Find where the given text appears and provide that cell's center as (X, Y) coordinate. 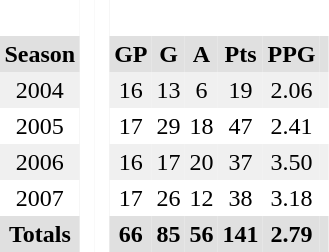
GP (131, 54)
2004 (40, 90)
29 (168, 126)
2007 (40, 198)
19 (240, 90)
3.50 (292, 162)
G (168, 54)
Season (40, 54)
141 (240, 234)
Pts (240, 54)
37 (240, 162)
A (202, 54)
2006 (40, 162)
Totals (40, 234)
PPG (292, 54)
2.06 (292, 90)
66 (131, 234)
38 (240, 198)
13 (168, 90)
47 (240, 126)
3.18 (292, 198)
18 (202, 126)
2.79 (292, 234)
2005 (40, 126)
56 (202, 234)
12 (202, 198)
6 (202, 90)
85 (168, 234)
2.41 (292, 126)
26 (168, 198)
20 (202, 162)
